From the cell containing the given text, extract its center point as (X, Y) coordinate. 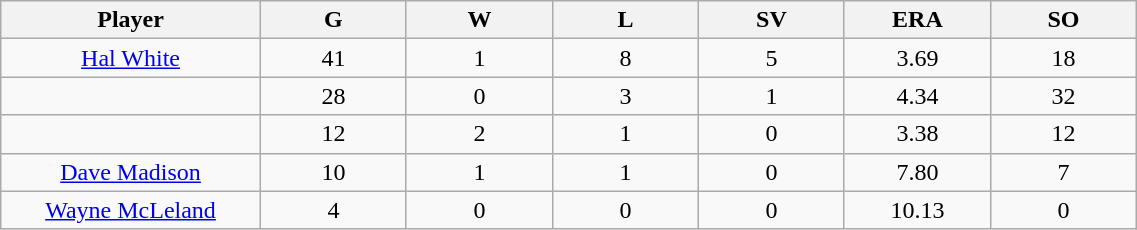
5 (771, 58)
ERA (917, 20)
41 (333, 58)
W (479, 20)
L (625, 20)
Wayne McLeland (131, 210)
8 (625, 58)
18 (1063, 58)
SO (1063, 20)
7 (1063, 172)
Player (131, 20)
4.34 (917, 96)
G (333, 20)
28 (333, 96)
32 (1063, 96)
10.13 (917, 210)
7.80 (917, 172)
Dave Madison (131, 172)
3 (625, 96)
3.38 (917, 134)
10 (333, 172)
SV (771, 20)
2 (479, 134)
4 (333, 210)
3.69 (917, 58)
Hal White (131, 58)
